Determine the [x, y] coordinate at the center of the cell enclosing the given text.  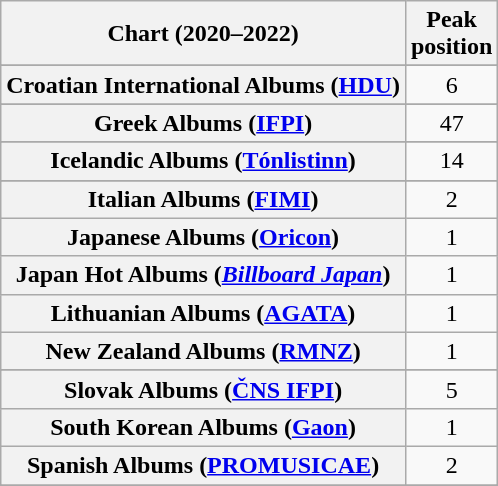
Chart (2020–2022) [204, 34]
Greek Albums (IFPI) [204, 123]
Italian Albums (FIMI) [204, 199]
14 [451, 161]
Croatian International Albums (HDU) [204, 85]
Japanese Albums (Oricon) [204, 237]
5 [451, 389]
Spanish Albums (PROMUSICAE) [204, 465]
Peakposition [451, 34]
New Zealand Albums (RMNZ) [204, 351]
Japan Hot Albums (Billboard Japan) [204, 275]
South Korean Albums (Gaon) [204, 427]
47 [451, 123]
Lithuanian Albums (AGATA) [204, 313]
Slovak Albums (ČNS IFPI) [204, 389]
Icelandic Albums (Tónlistinn) [204, 161]
6 [451, 85]
